Scan for the cell matching the given text and deliver its [x, y] coordinate at center. 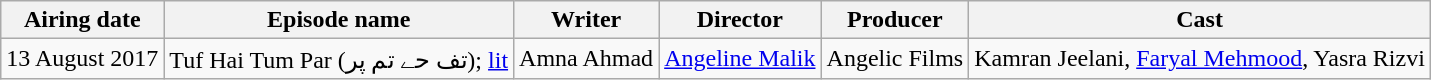
Episode name [339, 20]
Director [740, 20]
13 August 2017 [82, 59]
Cast [1200, 20]
Amna Ahmad [586, 59]
Kamran Jeelani, Faryal Mehmood, Yasra Rizvi [1200, 59]
Producer [895, 20]
Writer [586, 20]
Angelic Films [895, 59]
Airing date [82, 20]
Tuf Hai Tum Par (تف حے تم پر); lit [339, 59]
Angeline Malik [740, 59]
